Locate the cell with the specified text and output its [X, Y] center coordinate. 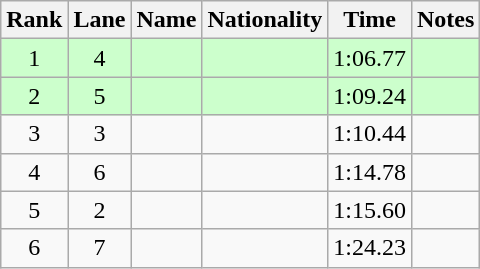
Rank [34, 20]
1:10.44 [370, 134]
Nationality [265, 20]
1:24.23 [370, 248]
1:09.24 [370, 96]
Notes [445, 20]
Name [166, 20]
7 [100, 248]
1:06.77 [370, 58]
Lane [100, 20]
1 [34, 58]
1:14.78 [370, 172]
1:15.60 [370, 210]
Time [370, 20]
